Determine the (X, Y) coordinate at the center of the cell enclosing the given text.  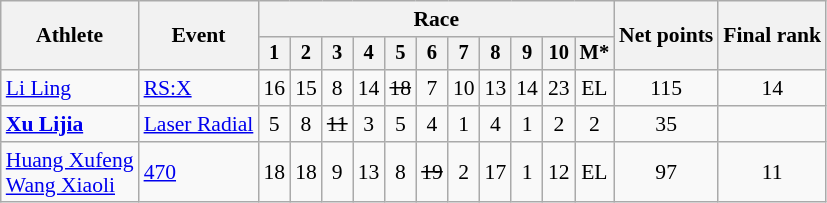
23 (559, 88)
Net points (666, 36)
Li Ling (70, 88)
M* (594, 54)
Xu Lijia (70, 124)
6 (432, 54)
97 (666, 172)
Event (199, 36)
Huang XufengWang Xiaoli (70, 172)
115 (666, 88)
Final rank (772, 36)
16 (274, 88)
19 (432, 172)
470 (199, 172)
Laser Radial (199, 124)
12 (559, 172)
Athlete (70, 36)
15 (306, 88)
35 (666, 124)
Race (436, 19)
RS:X (199, 88)
17 (496, 172)
